From the cell containing the given text, extract its center point as (x, y) coordinate. 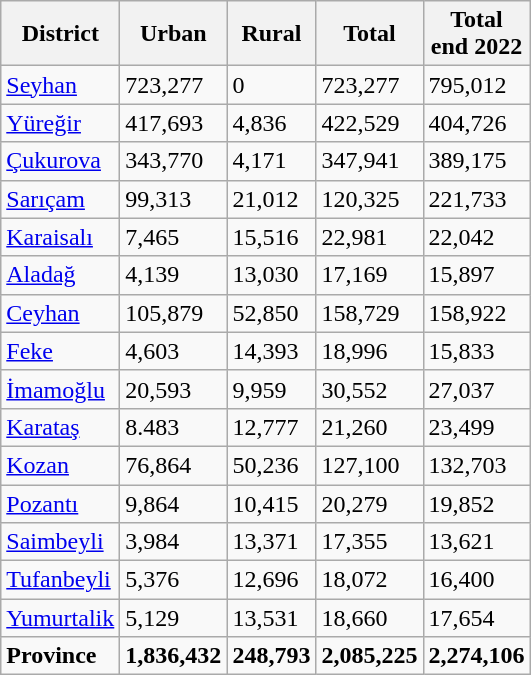
Karaisalı (60, 237)
5,129 (174, 618)
17,355 (370, 542)
417,693 (174, 123)
795,012 (476, 85)
50,236 (272, 465)
15,897 (476, 275)
Tufanbeyli (60, 580)
23,499 (476, 427)
18,996 (370, 351)
16,400 (476, 580)
158,729 (370, 313)
422,529 (370, 123)
14,393 (272, 351)
4,171 (272, 161)
12,777 (272, 427)
Totalend 2022 (476, 34)
17,654 (476, 618)
248,793 (272, 656)
Urban (174, 34)
Total (370, 34)
18,072 (370, 580)
13,531 (272, 618)
Province (60, 656)
Ceyhan (60, 313)
343,770 (174, 161)
9,864 (174, 503)
30,552 (370, 389)
12,696 (272, 580)
27,037 (476, 389)
4,139 (174, 275)
Saimbeyli (60, 542)
120,325 (370, 199)
17,169 (370, 275)
105,879 (174, 313)
18,660 (370, 618)
10,415 (272, 503)
20,593 (174, 389)
7,465 (174, 237)
Kozan (60, 465)
347,941 (370, 161)
22,981 (370, 237)
1,836,432 (174, 656)
13,030 (272, 275)
8.483 (174, 427)
Karataş (60, 427)
District (60, 34)
13,621 (476, 542)
Yumurtalik (60, 618)
Pozantı (60, 503)
20,279 (370, 503)
19,852 (476, 503)
Seyhan (60, 85)
132,703 (476, 465)
76,864 (174, 465)
Yüreğir (60, 123)
Sarıçam (60, 199)
127,100 (370, 465)
22,042 (476, 237)
158,922 (476, 313)
İmamoğlu (60, 389)
0 (272, 85)
5,376 (174, 580)
99,313 (174, 199)
2,274,106 (476, 656)
52,850 (272, 313)
Çukurova (60, 161)
21,012 (272, 199)
3,984 (174, 542)
15,833 (476, 351)
221,733 (476, 199)
389,175 (476, 161)
13,371 (272, 542)
9,959 (272, 389)
Aladağ (60, 275)
21,260 (370, 427)
404,726 (476, 123)
4,603 (174, 351)
2,085,225 (370, 656)
15,516 (272, 237)
Rural (272, 34)
Feke (60, 351)
4,836 (272, 123)
